Extract the (X, Y) coordinate from the center of the cell holding the provided text.  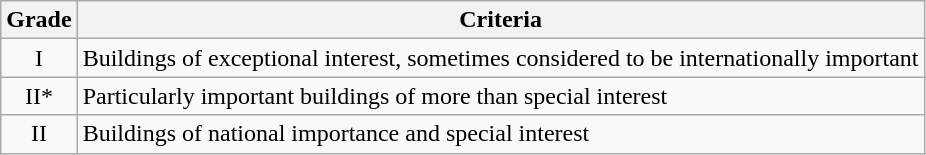
Particularly important buildings of more than special interest (500, 96)
Grade (39, 20)
Buildings of national importance and special interest (500, 134)
Criteria (500, 20)
II* (39, 96)
Buildings of exceptional interest, sometimes considered to be internationally important (500, 58)
I (39, 58)
II (39, 134)
